For the text-containing cell, return its midpoint in [X, Y] coordinate format. 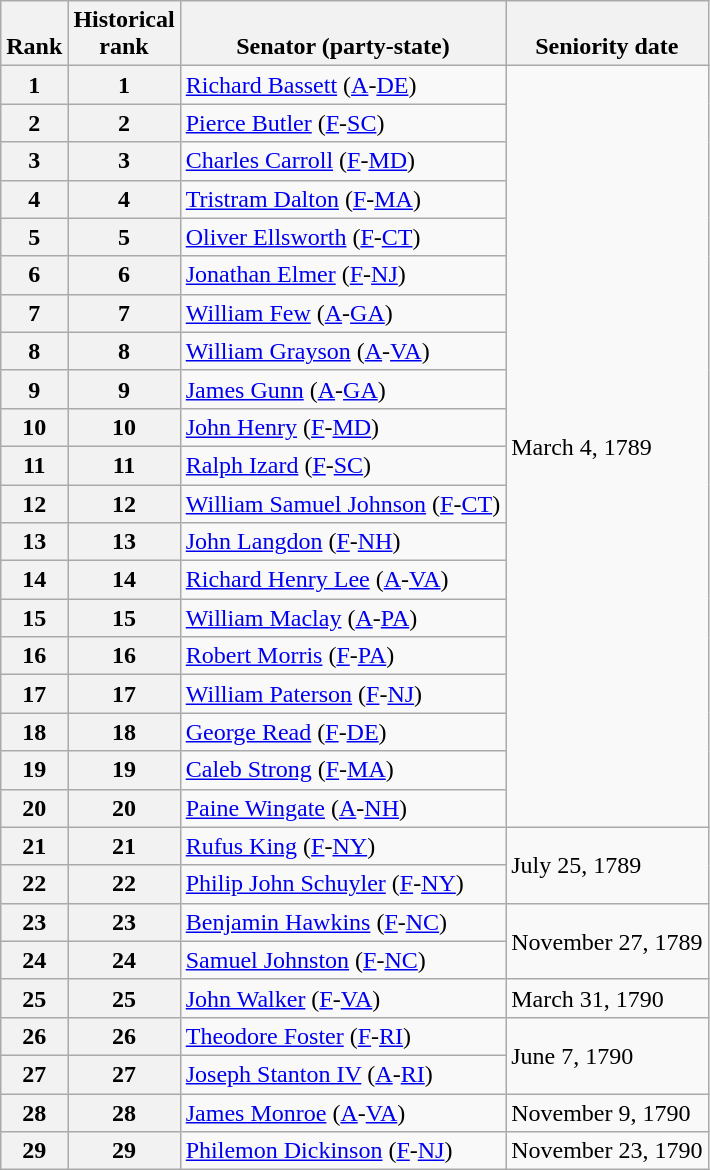
Richard Henry Lee (A-VA) [342, 580]
Rufus King (F-NY) [342, 846]
John Walker (F-VA) [342, 998]
Tristram Dalton (F-MA) [342, 199]
Rank [34, 34]
Philip John Schuyler (F-NY) [342, 884]
William Paterson (F-NJ) [342, 694]
Philemon Dickinson (F-NJ) [342, 1151]
William Samuel Johnson (F-CT) [342, 503]
November 23, 1790 [607, 1151]
Pierce Butler (F-SC) [342, 123]
November 9, 1790 [607, 1113]
William Maclay (A-PA) [342, 618]
Oliver Ellsworth (F-CT) [342, 237]
March 31, 1790 [607, 998]
Theodore Foster (F-RI) [342, 1036]
William Few (A-GA) [342, 313]
John Henry (F-MD) [342, 427]
Samuel Johnston (F-NC) [342, 960]
Caleb Strong (F-MA) [342, 770]
June 7, 1790 [607, 1055]
November 27, 1789 [607, 941]
March 4, 1789 [607, 446]
Benjamin Hawkins (F-NC) [342, 922]
James Monroe (A-VA) [342, 1113]
George Read (F-DE) [342, 732]
John Langdon (F-NH) [342, 542]
Ralph Izard (F-SC) [342, 465]
James Gunn (A-GA) [342, 389]
Joseph Stanton IV (A-RI) [342, 1074]
William Grayson (A-VA) [342, 351]
Richard Bassett (A-DE) [342, 85]
Charles Carroll (F-MD) [342, 161]
July 25, 1789 [607, 865]
Senator (party-state) [342, 34]
Seniority date [607, 34]
Paine Wingate (A-NH) [342, 808]
Historicalrank [124, 34]
Robert Morris (F-PA) [342, 656]
Jonathan Elmer (F-NJ) [342, 275]
